Identify which cell holds the provided text, then report its (X, Y) central coordinate. 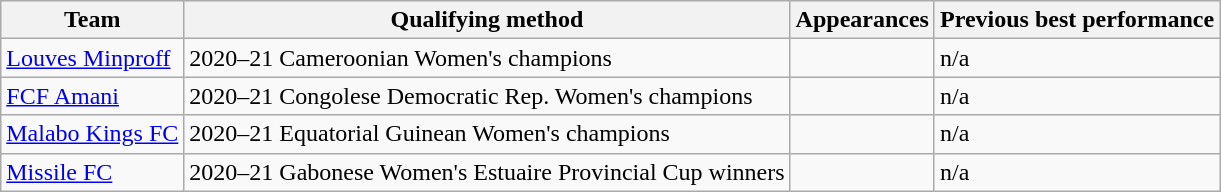
Team (92, 20)
Malabo Kings FC (92, 134)
FCF Amani (92, 96)
Louves Minproff (92, 58)
2020–21 Gabonese Women's Estuaire Provincial Cup winners (487, 172)
2020–21 Cameroonian Women's champions (487, 58)
2020–21 Congolese Democratic Rep. Women's champions (487, 96)
2020–21 Equatorial Guinean Women's champions (487, 134)
Qualifying method (487, 20)
Previous best performance (1076, 20)
Appearances (862, 20)
Missile FC (92, 172)
